Scan for the cell matching the given text and deliver its (X, Y) coordinate at center. 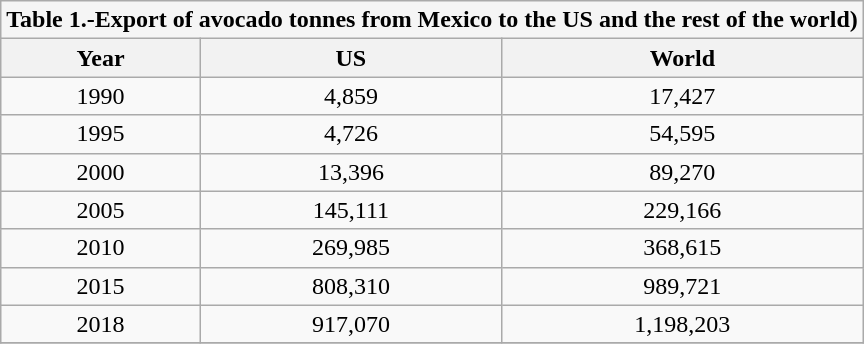
229,166 (682, 210)
368,615 (682, 248)
269,985 (350, 248)
2018 (101, 324)
World (682, 58)
US (350, 58)
145,111 (350, 210)
2000 (101, 172)
13,396 (350, 172)
1990 (101, 96)
808,310 (350, 286)
2015 (101, 286)
Table 1.-Export of avocado tonnes from Mexico to the US and the rest of the world) (432, 20)
Year (101, 58)
2005 (101, 210)
1995 (101, 134)
17,427 (682, 96)
54,595 (682, 134)
1,198,203 (682, 324)
917,070 (350, 324)
89,270 (682, 172)
4,726 (350, 134)
989,721 (682, 286)
4,859 (350, 96)
2010 (101, 248)
